Provide the (X, Y) coordinate of the cell's center where the given text is located.  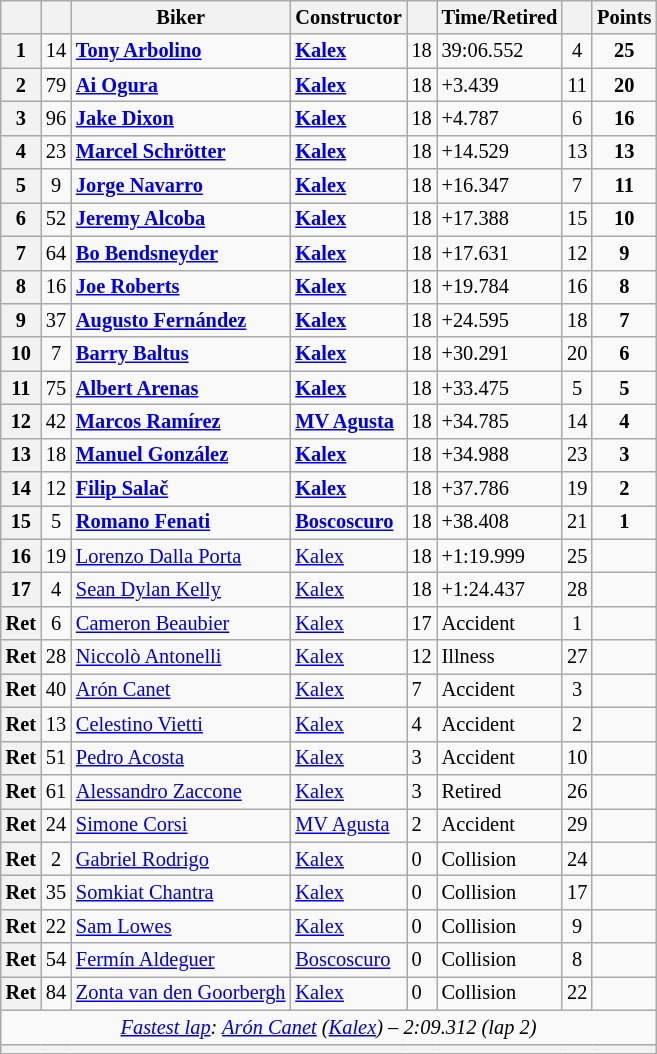
Sean Dylan Kelly (180, 589)
Arón Canet (180, 690)
21 (577, 522)
Retired (500, 791)
Simone Corsi (180, 825)
+1:19.999 (500, 556)
+17.631 (500, 253)
+17.388 (500, 219)
Fastest lap: Arón Canet (Kalex) – 2:09.312 (lap 2) (329, 1027)
51 (56, 758)
26 (577, 791)
Cameron Beaubier (180, 623)
Marcel Schrötter (180, 152)
Jake Dixon (180, 118)
+33.475 (500, 388)
42 (56, 421)
+38.408 (500, 522)
Augusto Fernández (180, 320)
Zonta van den Goorbergh (180, 993)
96 (56, 118)
Niccolò Antonelli (180, 657)
Romano Fenati (180, 522)
+19.784 (500, 287)
37 (56, 320)
+34.988 (500, 455)
79 (56, 85)
64 (56, 253)
Pedro Acosta (180, 758)
+16.347 (500, 186)
Ai Ogura (180, 85)
Sam Lowes (180, 926)
+14.529 (500, 152)
39:06.552 (500, 51)
Lorenzo Dalla Porta (180, 556)
54 (56, 960)
Constructor (348, 17)
+30.291 (500, 354)
Points (624, 17)
52 (56, 219)
35 (56, 892)
Joe Roberts (180, 287)
75 (56, 388)
Marcos Ramírez (180, 421)
29 (577, 825)
Biker (180, 17)
Barry Baltus (180, 354)
Albert Arenas (180, 388)
Jorge Navarro (180, 186)
Somkiat Chantra (180, 892)
Bo Bendsneyder (180, 253)
+37.786 (500, 489)
Illness (500, 657)
Filip Salač (180, 489)
27 (577, 657)
61 (56, 791)
+24.595 (500, 320)
+3.439 (500, 85)
+1:24.437 (500, 589)
Time/Retired (500, 17)
Fermín Aldeguer (180, 960)
Celestino Vietti (180, 724)
84 (56, 993)
Jeremy Alcoba (180, 219)
Gabriel Rodrigo (180, 859)
Alessandro Zaccone (180, 791)
40 (56, 690)
Tony Arbolino (180, 51)
+34.785 (500, 421)
+4.787 (500, 118)
Manuel González (180, 455)
